Provide the [X, Y] coordinate of the cell's center where the given text is located.  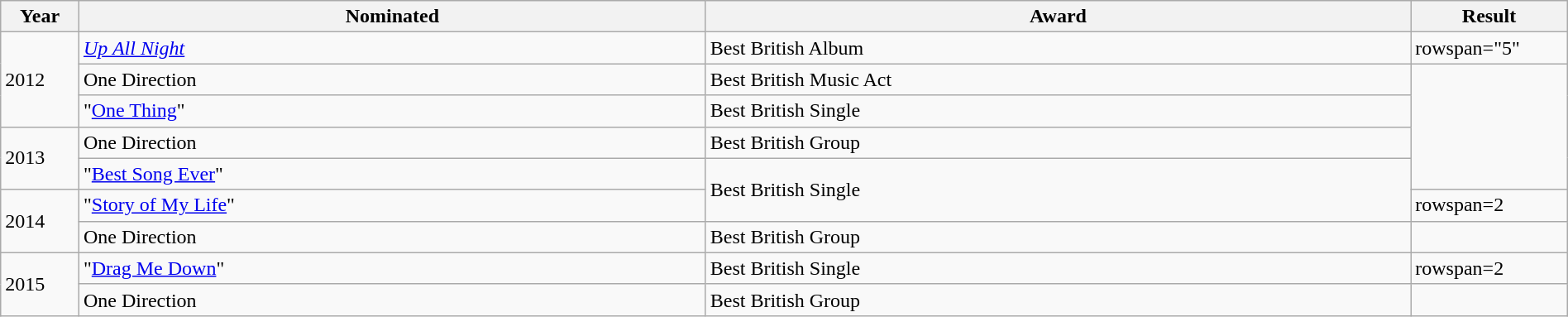
Up All Night [392, 48]
Best British Music Act [1059, 79]
2012 [40, 79]
Nominated [392, 17]
rowspan="5" [1489, 48]
"One Thing" [392, 111]
"Best Song Ever" [392, 174]
"Story of My Life" [392, 205]
2015 [40, 284]
2014 [40, 221]
"Drag Me Down" [392, 268]
Award [1059, 17]
Result [1489, 17]
2013 [40, 158]
Year [40, 17]
Best British Album [1059, 48]
